Pinpoint the cell where the given text exists, returning its (x, y) midpoint coordinate. 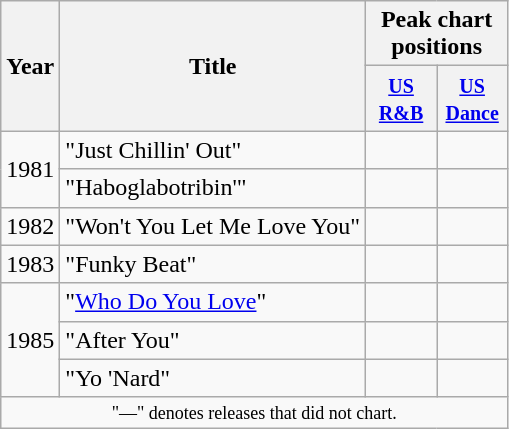
Title (213, 66)
"Just Chillin' Out" (213, 150)
"Won't You Let Me Love You" (213, 226)
"Haboglabotribin'" (213, 188)
"Yo 'Nard" (213, 378)
Year (30, 66)
1982 (30, 226)
"—" denotes releases that did not chart. (254, 412)
"After You" (213, 340)
1983 (30, 264)
USR&B (402, 98)
1981 (30, 169)
Peak chart positions (437, 34)
USDance (472, 98)
"Funky Beat" (213, 264)
1985 (30, 340)
"Who Do You Love" (213, 302)
